Detect which cell encompasses the target text, then output its (x, y) center coordinate. 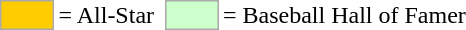
= All-Star (106, 15)
